Detect which cell encompasses the target text, then output its [x, y] center coordinate. 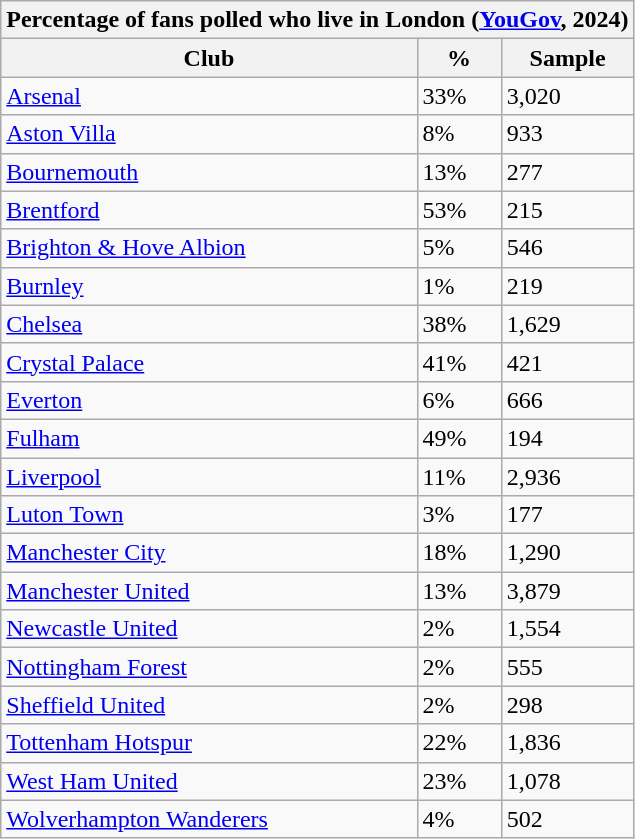
5% [459, 248]
933 [568, 134]
546 [568, 248]
53% [459, 210]
1,629 [568, 324]
Manchester United [209, 591]
Liverpool [209, 477]
Brentford [209, 210]
Fulham [209, 438]
177 [568, 515]
33% [459, 96]
Luton Town [209, 515]
Sample [568, 58]
1,078 [568, 781]
% [459, 58]
Aston Villa [209, 134]
6% [459, 400]
2,936 [568, 477]
49% [459, 438]
23% [459, 781]
18% [459, 553]
Tottenham Hotspur [209, 743]
666 [568, 400]
Nottingham Forest [209, 667]
West Ham United [209, 781]
Crystal Palace [209, 362]
22% [459, 743]
4% [459, 819]
502 [568, 819]
Bournemouth [209, 172]
11% [459, 477]
Arsenal [209, 96]
Wolverhampton Wanderers [209, 819]
Chelsea [209, 324]
298 [568, 705]
41% [459, 362]
Newcastle United [209, 629]
Sheffield United [209, 705]
219 [568, 286]
Burnley [209, 286]
Brighton & Hove Albion [209, 248]
421 [568, 362]
Club [209, 58]
3% [459, 515]
1,836 [568, 743]
8% [459, 134]
3,879 [568, 591]
Manchester City [209, 553]
1,290 [568, 553]
555 [568, 667]
194 [568, 438]
Percentage of fans polled who live in London (YouGov, 2024) [318, 20]
1% [459, 286]
215 [568, 210]
3,020 [568, 96]
38% [459, 324]
1,554 [568, 629]
Everton [209, 400]
277 [568, 172]
